Identify which cell holds the provided text, then report its (X, Y) central coordinate. 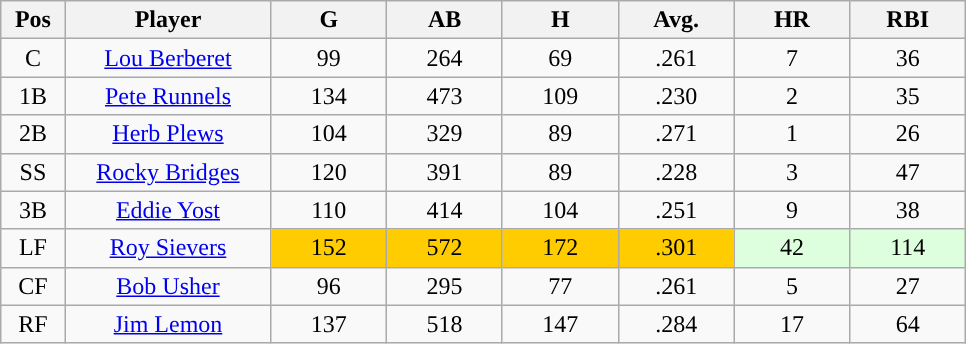
AB (445, 20)
114 (908, 248)
473 (445, 96)
CF (33, 286)
7 (792, 58)
26 (908, 134)
Player (168, 20)
96 (329, 286)
35 (908, 96)
42 (792, 248)
414 (445, 210)
1 (792, 134)
.230 (676, 96)
.301 (676, 248)
99 (329, 58)
.271 (676, 134)
391 (445, 172)
2B (33, 134)
295 (445, 286)
Avg. (676, 20)
Jim Lemon (168, 324)
Lou Berberet (168, 58)
134 (329, 96)
C (33, 58)
47 (908, 172)
77 (560, 286)
120 (329, 172)
RBI (908, 20)
147 (560, 324)
Pos (33, 20)
518 (445, 324)
329 (445, 134)
110 (329, 210)
152 (329, 248)
572 (445, 248)
Bob Usher (168, 286)
RF (33, 324)
.251 (676, 210)
LF (33, 248)
Eddie Yost (168, 210)
.228 (676, 172)
Pete Runnels (168, 96)
Roy Sievers (168, 248)
3 (792, 172)
172 (560, 248)
27 (908, 286)
Rocky Bridges (168, 172)
3B (33, 210)
1B (33, 96)
69 (560, 58)
64 (908, 324)
H (560, 20)
36 (908, 58)
109 (560, 96)
.284 (676, 324)
G (329, 20)
2 (792, 96)
Herb Plews (168, 134)
264 (445, 58)
9 (792, 210)
137 (329, 324)
5 (792, 286)
SS (33, 172)
HR (792, 20)
38 (908, 210)
17 (792, 324)
